Return the [X, Y] coordinate for the center point of the cell that contains the specified text.  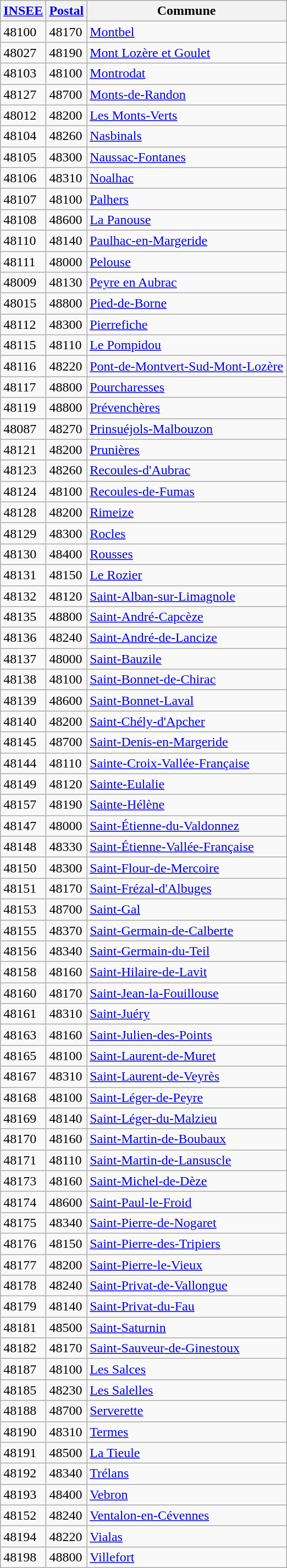
Prinsuéjols-Malbouzon [187, 429]
Saint-Pierre-le-Vieux [187, 1264]
La Tieule [187, 1453]
48145 [23, 742]
Saint-Laurent-de-Muret [187, 1056]
48103 [23, 74]
Saint-Bonnet-Laval [187, 701]
48171 [23, 1160]
Saint-Hilaire-de-Lavit [187, 972]
Pont-de-Montvert-Sud-Mont-Lozère [187, 366]
48153 [23, 909]
Le Pompidou [187, 345]
Saint-Pierre-de-Nogaret [187, 1223]
Nasbinals [187, 136]
48138 [23, 680]
Saint-André-Capcèze [187, 617]
Monts-de-Randon [187, 94]
Saint-Laurent-de-Veyrès [187, 1077]
48185 [23, 1390]
48148 [23, 847]
Saint-André-de-Lancize [187, 638]
Prévenchères [187, 408]
Saint-Michel-de-Dèze [187, 1181]
48270 [67, 429]
Saint-Denis-en-Margeride [187, 742]
Vebron [187, 1494]
Saint-Privat-du-Fau [187, 1307]
Saint-Germain-de-Calberte [187, 931]
48187 [23, 1369]
48132 [23, 596]
48230 [67, 1390]
Rocles [187, 533]
48015 [23, 304]
48198 [23, 1557]
Rimeize [187, 512]
48175 [23, 1223]
Les Monts-Verts [187, 115]
48137 [23, 659]
48135 [23, 617]
48151 [23, 888]
Noalhac [187, 178]
48168 [23, 1097]
Prunières [187, 450]
Saint-Germain-du-Teil [187, 951]
48149 [23, 784]
48106 [23, 178]
48169 [23, 1118]
48179 [23, 1307]
Ventalon-en-Cévennes [187, 1515]
48009 [23, 283]
Mont Lozère et Goulet [187, 53]
La Panouse [187, 220]
Saint-Julien-des-Points [187, 1035]
Saint-Étienne-Vallée-Française [187, 847]
48176 [23, 1244]
INSEE [23, 11]
Saint-Paul-le-Froid [187, 1202]
Sainte-Croix-Vallée-Française [187, 763]
48123 [23, 471]
48108 [23, 220]
Paulhac-en-Margeride [187, 240]
48158 [23, 972]
48174 [23, 1202]
48107 [23, 199]
48124 [23, 491]
Sainte-Eulalie [187, 784]
Vialas [187, 1536]
Saint-Flour-de-Mercoire [187, 867]
Serverette [187, 1411]
Montbel [187, 32]
48105 [23, 157]
48147 [23, 826]
Saint-Alban-sur-Limagnole [187, 596]
Palhers [187, 199]
48128 [23, 512]
48161 [23, 1014]
48178 [23, 1286]
48173 [23, 1181]
Saint-Juéry [187, 1014]
48087 [23, 429]
48167 [23, 1077]
Saint-Martin-de-Lansuscle [187, 1160]
Termes [187, 1432]
Saint-Gal [187, 909]
48163 [23, 1035]
48027 [23, 53]
48191 [23, 1453]
48111 [23, 262]
48155 [23, 931]
48112 [23, 324]
48188 [23, 1411]
48127 [23, 94]
Peyre en Aubrac [187, 283]
48131 [23, 575]
Recoules-de-Fumas [187, 491]
48116 [23, 366]
Le Rozier [187, 575]
Sainte-Hélène [187, 805]
48165 [23, 1056]
Trélans [187, 1474]
48152 [23, 1515]
48119 [23, 408]
Pierrefiche [187, 324]
48115 [23, 345]
48370 [67, 931]
48194 [23, 1536]
Postal [67, 11]
48144 [23, 763]
48177 [23, 1264]
Saint-Sauveur-de-Ginestoux [187, 1348]
48139 [23, 701]
Rousses [187, 554]
Recoules-d'Aubrac [187, 471]
48192 [23, 1474]
Saint-Léger-de-Peyre [187, 1097]
Pourcharesses [187, 387]
48012 [23, 115]
Saint-Pierre-des-Tripiers [187, 1244]
Montrodat [187, 74]
48121 [23, 450]
Naussac-Fontanes [187, 157]
Saint-Étienne-du-Valdonnez [187, 826]
Saint-Bauzile [187, 659]
Saint-Léger-du-Malzieu [187, 1118]
Pelouse [187, 262]
48157 [23, 805]
Saint-Frézal-d'Albuges [187, 888]
Villefort [187, 1557]
Les Salelles [187, 1390]
Saint-Privat-de-Vallongue [187, 1286]
48181 [23, 1328]
Commune [187, 11]
48330 [67, 847]
48193 [23, 1494]
Pied-de-Borne [187, 304]
48136 [23, 638]
48129 [23, 533]
48182 [23, 1348]
48156 [23, 951]
Saint-Jean-la-Fouillouse [187, 993]
Saint-Chély-d'Apcher [187, 721]
48104 [23, 136]
Saint-Martin-de-Boubaux [187, 1139]
Les Salces [187, 1369]
Saint-Saturnin [187, 1328]
Saint-Bonnet-de-Chirac [187, 680]
48117 [23, 387]
